For the text-containing cell, return its midpoint in (x, y) coordinate format. 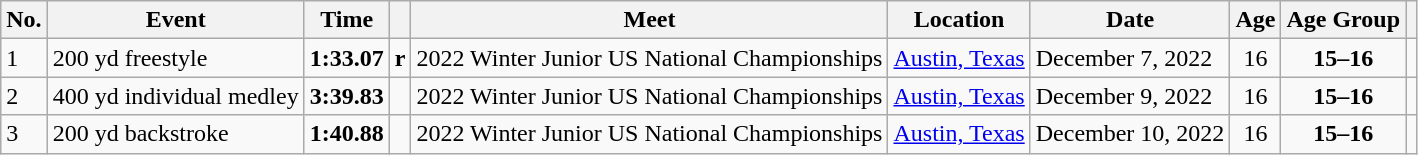
1:33.07 (346, 58)
Location (959, 20)
December 9, 2022 (1130, 96)
Event (176, 20)
2 (24, 96)
Time (346, 20)
Age Group (1344, 20)
400 yd individual medley (176, 96)
Date (1130, 20)
December 7, 2022 (1130, 58)
r (400, 58)
3 (24, 134)
1:40.88 (346, 134)
200 yd backstroke (176, 134)
200 yd freestyle (176, 58)
Meet (650, 20)
3:39.83 (346, 96)
No. (24, 20)
1 (24, 58)
Age (1256, 20)
December 10, 2022 (1130, 134)
